Provide the [x, y] coordinate of the cell's center where the given text is located.  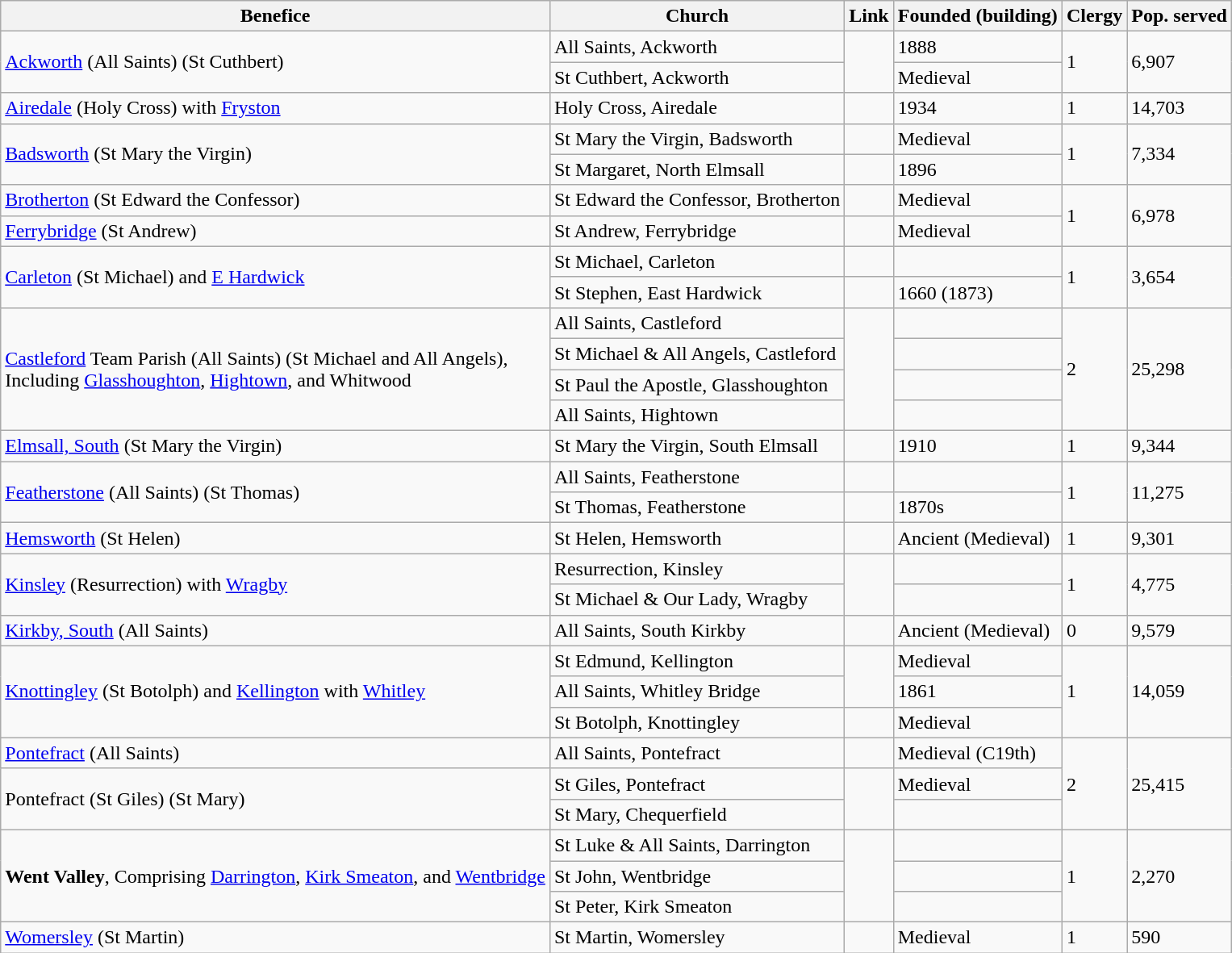
Ackworth (All Saints) (St Cuthbert) [276, 62]
1861 [978, 692]
All Saints, Whitley Bridge [697, 692]
St Stephen, East Hardwick [697, 292]
Clergy [1094, 16]
Holy Cross, Airedale [697, 108]
14,703 [1180, 108]
All Saints, Castleford [697, 323]
590 [1180, 938]
St Andrew, Ferrybridge [697, 231]
St John, Wentbridge [697, 876]
Featherstone (All Saints) (St Thomas) [276, 492]
Castleford Team Parish (All Saints) (St Michael and All Angels),Including Glasshoughton, Hightown, and Whitwood [276, 369]
Went Valley, Comprising Darrington, Kirk Smeaton, and Wentbridge [276, 876]
Hemsworth (St Helen) [276, 538]
Pop. served [1180, 16]
St Michael & All Angels, Castleford [697, 353]
St Luke & All Saints, Darrington [697, 845]
2,270 [1180, 876]
Badsworth (St Mary the Virgin) [276, 154]
Carleton (St Michael) and E Hardwick [276, 277]
St Michael, Carleton [697, 261]
St Edward the Confessor, Brotherton [697, 200]
All Saints, Pontefract [697, 753]
Pontefract (St Giles) (St Mary) [276, 799]
6,907 [1180, 62]
St Mary the Virgin, South Elmsall [697, 446]
Founded (building) [978, 16]
3,654 [1180, 277]
Knottingley (St Botolph) and Kellington with Whitley [276, 692]
St Mary the Virgin, Badsworth [697, 139]
9,344 [1180, 446]
All Saints, Hightown [697, 416]
Resurrection, Kinsley [697, 569]
0 [1094, 630]
Medieval (C19th) [978, 753]
1870s [978, 508]
Pontefract (All Saints) [276, 753]
St Paul the Apostle, Glasshoughton [697, 385]
Airedale (Holy Cross) with Fryston [276, 108]
25,298 [1180, 369]
1660 (1873) [978, 292]
All Saints, Ackworth [697, 47]
All Saints, South Kirkby [697, 630]
Ferrybridge (St Andrew) [276, 231]
St Cuthbert, Ackworth [697, 77]
11,275 [1180, 492]
Kinsley (Resurrection) with Wragby [276, 584]
7,334 [1180, 154]
25,415 [1180, 784]
St Margaret, North Elmsall [697, 169]
St Peter, Kirk Smeaton [697, 907]
St Giles, Pontefract [697, 784]
1934 [978, 108]
14,059 [1180, 692]
St Thomas, Featherstone [697, 508]
All Saints, Featherstone [697, 477]
9,301 [1180, 538]
St Michael & Our Lady, Wragby [697, 600]
1888 [978, 47]
Kirkby, South (All Saints) [276, 630]
Elmsall, South (St Mary the Virgin) [276, 446]
4,775 [1180, 584]
St Mary, Chequerfield [697, 814]
6,978 [1180, 215]
Link [869, 16]
St Edmund, Kellington [697, 661]
St Helen, Hemsworth [697, 538]
9,579 [1180, 630]
St Botolph, Knottingley [697, 722]
St Martin, Womersley [697, 938]
Church [697, 16]
Womersley (St Martin) [276, 938]
Benefice [276, 16]
Brotherton (St Edward the Confessor) [276, 200]
1896 [978, 169]
1910 [978, 446]
